Find where the given text appears and provide that cell's center as [X, Y] coordinate. 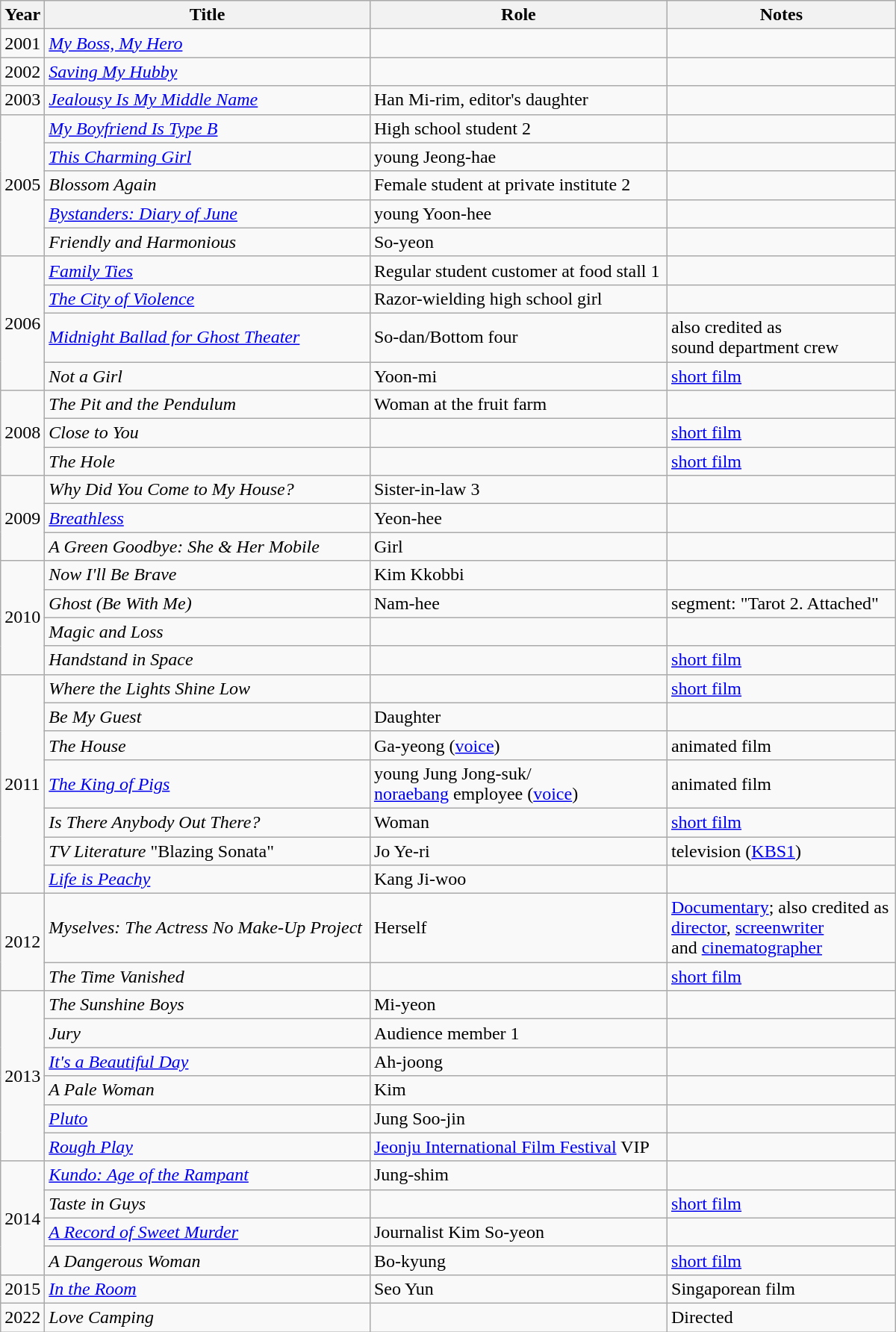
young Yoon-hee [518, 214]
Jeonju International Film Festival VIP [518, 1147]
Razor-wielding high school girl [518, 299]
2012 [22, 942]
Jealousy Is My Middle Name [208, 100]
The King of Pigs [208, 784]
A Record of Sweet Murder [208, 1232]
Life is Peachy [208, 880]
Magic and Loss [208, 632]
Notes [782, 15]
Singaporean film [782, 1289]
2001 [22, 43]
also credited as sound department crew [782, 337]
Saving My Hubby [208, 72]
Yeon-hee [518, 518]
Family Ties [208, 270]
Herself [518, 928]
The House [208, 745]
Now I'll Be Brave [208, 575]
Breathless [208, 518]
Kundo: Age of the Rampant [208, 1175]
TV Literature "Blazing Sonata" [208, 850]
Bystanders: Diary of June [208, 214]
television (KBS1) [782, 850]
Ah-joong [518, 1062]
In the Room [208, 1289]
Woman at the fruit farm [518, 405]
2008 [22, 433]
Directed [782, 1317]
Love Camping [208, 1317]
A Green Goodbye: She & Her Mobile [208, 547]
Nam-hee [518, 603]
Myselves: The Actress No Make-Up Project [208, 928]
The Hole [208, 461]
The Pit and the Pendulum [208, 405]
Kim Kkobbi [518, 575]
Friendly and Harmonious [208, 242]
Rough Play [208, 1147]
2006 [22, 323]
Female student at private institute 2 [518, 185]
Blossom Again [208, 185]
Pluto [208, 1118]
Jo Ye-ri [518, 850]
Sister-in-law 3 [518, 490]
2022 [22, 1317]
Girl [518, 547]
A Pale Woman [208, 1090]
Woman [518, 822]
Documentary; also credited as director, screenwriter and cinematographer [782, 928]
Not a Girl [208, 376]
The City of Violence [208, 299]
My Boss, My Hero [208, 43]
2003 [22, 100]
Role [518, 15]
Kim [518, 1090]
My Boyfriend Is Type B [208, 128]
Yoon-mi [518, 376]
This Charming Girl [208, 157]
Seo Yun [518, 1289]
2009 [22, 518]
The Sunshine Boys [208, 1005]
Year [22, 15]
Where the Lights Shine Low [208, 688]
segment: "Tarot 2. Attached" [782, 603]
2015 [22, 1289]
Daughter [518, 717]
2013 [22, 1076]
The Time Vanished [208, 977]
Title [208, 15]
Be My Guest [208, 717]
Han Mi-rim, editor's daughter [518, 100]
A Dangerous Woman [208, 1260]
Kang Ji-woo [518, 880]
Handstand in Space [208, 660]
Jung Soo-jin [518, 1118]
Is There Anybody Out There? [208, 822]
Ga-yeong (voice) [518, 745]
Bo-kyung [518, 1260]
Jury [208, 1033]
2005 [22, 185]
Regular student customer at food stall 1 [518, 270]
young Jeong-hae [518, 157]
It's a Beautiful Day [208, 1062]
Ghost (Be With Me) [208, 603]
2002 [22, 72]
Why Did You Come to My House? [208, 490]
Audience member 1 [518, 1033]
2011 [22, 784]
young Jung Jong-suk/ noraebang employee (voice) [518, 784]
So-yeon [518, 242]
Jung-shim [518, 1175]
Close to You [208, 433]
So-dan/Bottom four [518, 337]
Journalist Kim So-yeon [518, 1232]
2010 [22, 617]
Mi-yeon [518, 1005]
High school student 2 [518, 128]
Taste in Guys [208, 1204]
2014 [22, 1218]
Midnight Ballad for Ghost Theater [208, 337]
